Search for the cell housing the specified text and yield its [X, Y] center coordinate. 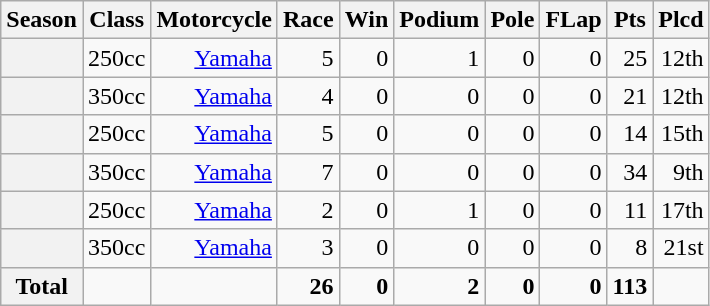
9th [681, 172]
21 [630, 96]
Win [366, 20]
15th [681, 134]
3 [308, 248]
Race [308, 20]
4 [308, 96]
34 [630, 172]
Season [42, 20]
FLap [574, 20]
11 [630, 210]
25 [630, 58]
Class [116, 20]
Pole [512, 20]
8 [630, 248]
Total [42, 286]
Plcd [681, 20]
7 [308, 172]
26 [308, 286]
Motorcycle [214, 20]
14 [630, 134]
21st [681, 248]
113 [630, 286]
17th [681, 210]
Podium [440, 20]
Pts [630, 20]
